Return (x, y) of the center of cell containing provided text 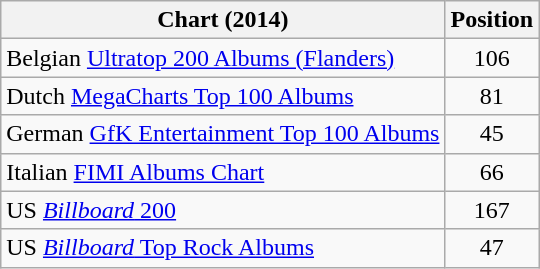
Belgian Ultratop 200 Albums (Flanders) (223, 58)
Chart (2014) (223, 20)
106 (492, 58)
US Billboard 200 (223, 210)
47 (492, 248)
German GfK Entertainment Top 100 Albums (223, 134)
US Billboard Top Rock Albums (223, 248)
66 (492, 172)
Position (492, 20)
81 (492, 96)
Dutch MegaCharts Top 100 Albums (223, 96)
Italian FIMI Albums Chart (223, 172)
45 (492, 134)
167 (492, 210)
